Determine the (x, y) coordinate at the center of the cell enclosing the given text.  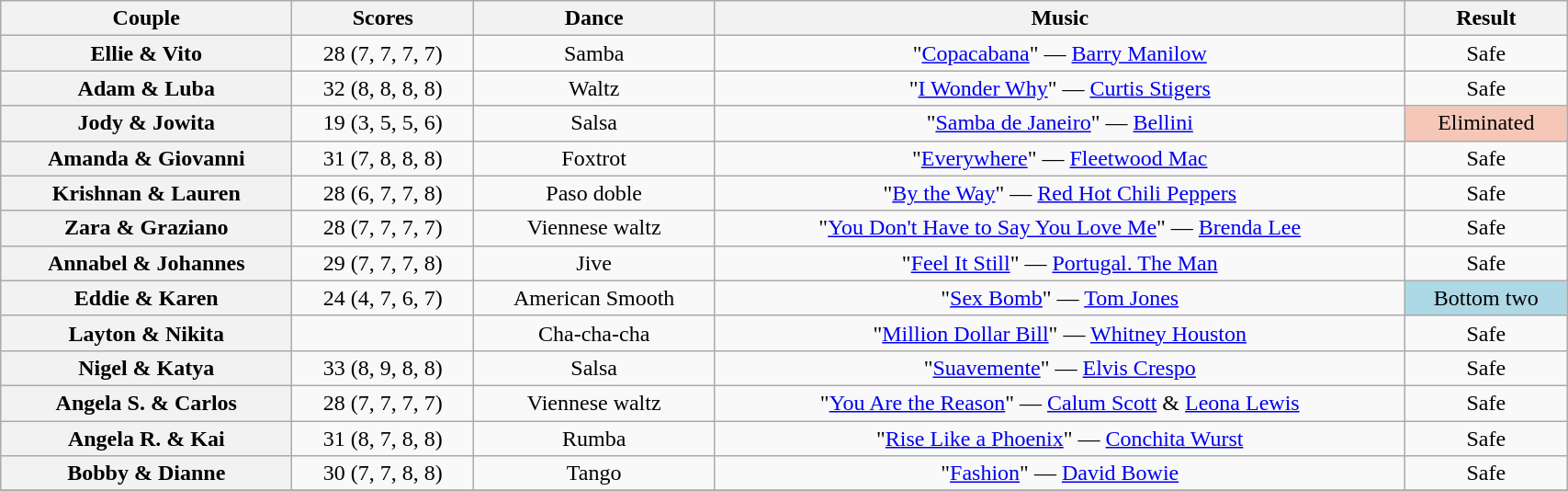
"Rise Like a Phoenix" — Conchita Wurst (1060, 439)
"Samba de Janeiro" — Bellini (1060, 123)
31 (7, 8, 8, 8) (383, 158)
"I Wonder Why" — Curtis Stigers (1060, 88)
Layton & Nikita (147, 333)
28 (6, 7, 7, 8) (383, 193)
Zara & Graziano (147, 228)
Eddie & Karen (147, 298)
32 (8, 8, 8, 8) (383, 88)
24 (4, 7, 6, 7) (383, 298)
Eliminated (1486, 123)
Rumba (594, 439)
"By the Way" — Red Hot Chili Peppers (1060, 193)
Samba (594, 53)
31 (8, 7, 8, 8) (383, 439)
"Sex Bomb" — Tom Jones (1060, 298)
"Everywhere" — Fleetwood Mac (1060, 158)
Angela R. & Kai (147, 439)
Music (1060, 18)
"Copacabana" — Barry Manilow (1060, 53)
"You Are the Reason" — Calum Scott & Leona Lewis (1060, 403)
Tango (594, 474)
Jody & Jowita (147, 123)
30 (7, 7, 8, 8) (383, 474)
19 (3, 5, 5, 6) (383, 123)
"Feel It Still" — Portugal. The Man (1060, 263)
29 (7, 7, 7, 8) (383, 263)
Jive (594, 263)
Bobby & Dianne (147, 474)
Annabel & Johannes (147, 263)
Adam & Luba (147, 88)
Waltz (594, 88)
"Million Dollar Bill" — Whitney Houston (1060, 333)
Result (1486, 18)
Foxtrot (594, 158)
Krishnan & Lauren (147, 193)
Ellie & Vito (147, 53)
33 (8, 9, 8, 8) (383, 368)
Cha-cha-cha (594, 333)
Paso doble (594, 193)
American Smooth (594, 298)
"You Don't Have to Say You Love Me" — Brenda Lee (1060, 228)
Nigel & Katya (147, 368)
"Suavemente" — Elvis Crespo (1060, 368)
Amanda & Giovanni (147, 158)
Angela S. & Carlos (147, 403)
"Fashion" — David Bowie (1060, 474)
Couple (147, 18)
Scores (383, 18)
Dance (594, 18)
Bottom two (1486, 298)
